Detect which cell encompasses the target text, then output its [x, y] center coordinate. 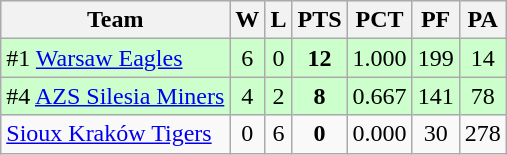
78 [482, 96]
30 [436, 134]
14 [482, 58]
Team [116, 20]
2 [278, 96]
1.000 [380, 58]
199 [436, 58]
PF [436, 20]
PCT [380, 20]
8 [320, 96]
141 [436, 96]
L [278, 20]
PTS [320, 20]
PA [482, 20]
4 [248, 96]
0.667 [380, 96]
278 [482, 134]
12 [320, 58]
#1 Warsaw Eagles [116, 58]
0.000 [380, 134]
Sioux Kraków Tigers [116, 134]
#4 AZS Silesia Miners [116, 96]
W [248, 20]
